Capture the cell that displays the provided text and extract its [X, Y] central coordinate. 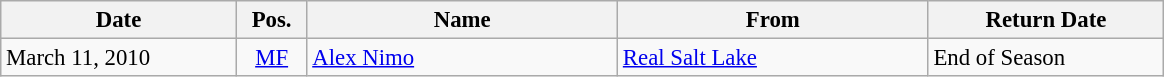
Real Salt Lake [774, 58]
Alex Nimo [462, 58]
End of Season [1046, 58]
Pos. [272, 20]
Date [119, 20]
Name [462, 20]
March 11, 2010 [119, 58]
Return Date [1046, 20]
From [774, 20]
MF [272, 58]
